Determine the (X, Y) coordinate at the center of the cell enclosing the given text.  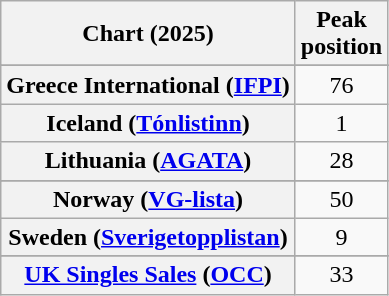
UK Singles Sales (OCC) (148, 275)
28 (341, 161)
Chart (2025) (148, 34)
Lithuania (AGATA) (148, 161)
1 (341, 123)
76 (341, 85)
9 (341, 237)
33 (341, 275)
Greece International (IFPI) (148, 85)
Iceland (Tónlistinn) (148, 123)
Sweden (Sverigetopplistan) (148, 237)
Peakposition (341, 34)
50 (341, 199)
Norway (VG-lista) (148, 199)
